Determine the [x, y] coordinate at the center of the cell enclosing the given text.  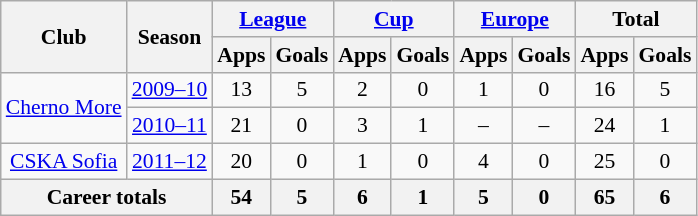
2009–10 [170, 90]
Total [636, 19]
13 [241, 90]
Career totals [107, 197]
Europe [514, 19]
25 [604, 162]
24 [604, 126]
16 [604, 90]
21 [241, 126]
2011–12 [170, 162]
65 [604, 197]
2 [362, 90]
20 [241, 162]
2010–11 [170, 126]
CSKA Sofia [64, 162]
Cup [394, 19]
Cherno More [64, 108]
League [272, 19]
54 [241, 197]
Club [64, 36]
3 [362, 126]
Season [170, 36]
4 [483, 162]
